Return the (X, Y) coordinate for the center point of the cell that contains the specified text.  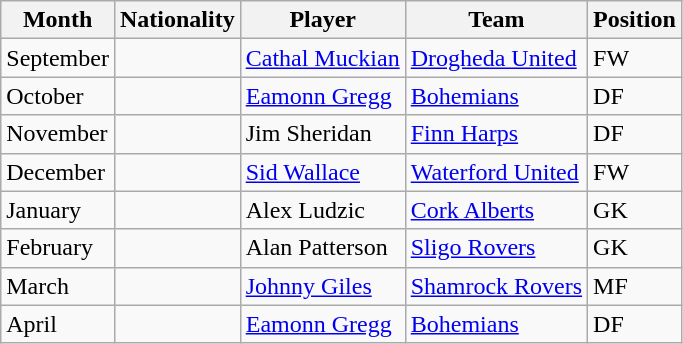
MF (635, 286)
Drogheda United (496, 58)
Sid Wallace (322, 172)
Nationality (177, 20)
Waterford United (496, 172)
January (58, 210)
September (58, 58)
Month (58, 20)
Jim Sheridan (322, 134)
Alex Ludzic (322, 210)
Shamrock Rovers (496, 286)
October (58, 96)
Johnny Giles (322, 286)
Sligo Rovers (496, 248)
December (58, 172)
Alan Patterson (322, 248)
Cork Alberts (496, 210)
Finn Harps (496, 134)
March (58, 286)
February (58, 248)
Team (496, 20)
Player (322, 20)
Position (635, 20)
Cathal Muckian (322, 58)
April (58, 324)
November (58, 134)
